Determine the (x, y) coordinate at the center of the cell enclosing the given text.  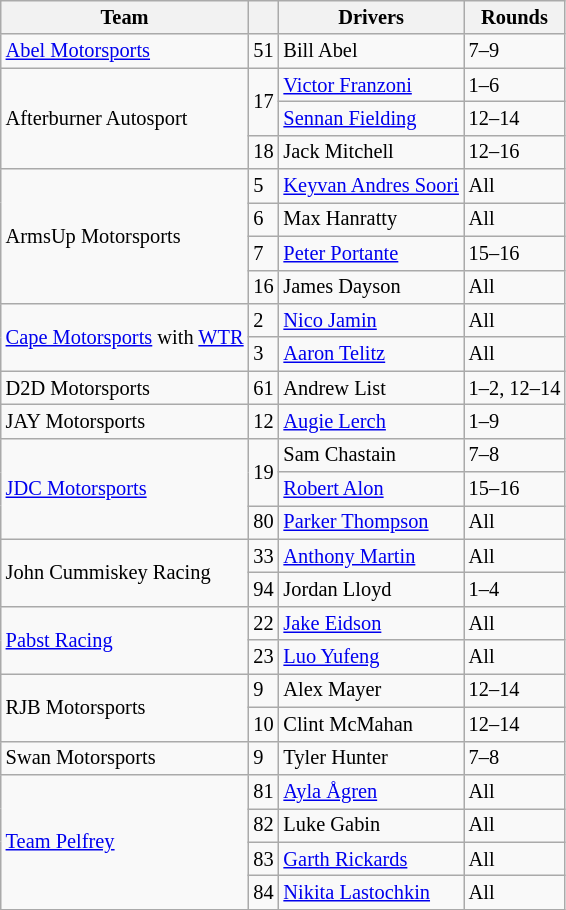
7 (263, 253)
Aaron Telitz (372, 354)
Ayla Ågren (372, 791)
Clint McMahan (372, 724)
Robert Alon (372, 489)
7–9 (514, 51)
51 (263, 51)
83 (263, 859)
Luke Gabin (372, 825)
2 (263, 320)
10 (263, 724)
Jack Mitchell (372, 152)
Max Hanratty (372, 219)
1–9 (514, 421)
33 (263, 556)
Nikita Lastochkin (372, 892)
Andrew List (372, 388)
Nico Jamin (372, 320)
Abel Motorsports (125, 51)
3 (263, 354)
Drivers (372, 17)
JDC Motorsports (125, 488)
22 (263, 623)
Alex Mayer (372, 690)
12 (263, 421)
Sam Chastain (372, 455)
94 (263, 589)
Afterburner Autosport (125, 118)
Augie Lerch (372, 421)
RJB Motorsports (125, 706)
1–4 (514, 589)
Tyler Hunter (372, 758)
Garth Rickards (372, 859)
6 (263, 219)
ArmsUp Motorsports (125, 236)
Peter Portante (372, 253)
18 (263, 152)
Team Pelfrey (125, 842)
84 (263, 892)
80 (263, 522)
James Dayson (372, 287)
Pabst Racing (125, 640)
Swan Motorsports (125, 758)
Bill Abel (372, 51)
1–2, 12–14 (514, 388)
61 (263, 388)
Team (125, 17)
Sennan Fielding (372, 118)
Luo Yufeng (372, 657)
Victor Franzoni (372, 85)
17 (263, 102)
JAY Motorsports (125, 421)
16 (263, 287)
Keyvan Andres Soori (372, 186)
Cape Motorsports with WTR (125, 336)
D2D Motorsports (125, 388)
5 (263, 186)
Jake Eidson (372, 623)
23 (263, 657)
Rounds (514, 17)
82 (263, 825)
19 (263, 472)
1–6 (514, 85)
12–16 (514, 152)
Parker Thompson (372, 522)
Jordan Lloyd (372, 589)
81 (263, 791)
John Cummiskey Racing (125, 572)
Anthony Martin (372, 556)
